Return the [x, y] coordinate for the center point of the cell that contains the specified text.  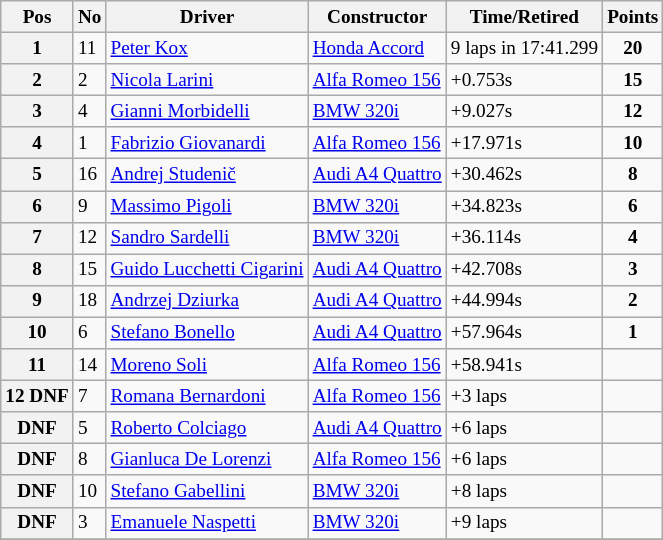
Emanuele Naspetti [207, 523]
Time/Retired [524, 17]
+58.941s [524, 365]
Roberto Colciago [207, 428]
9 laps in 17:41.299 [524, 48]
+9 laps [524, 523]
Constructor [377, 17]
+17.971s [524, 143]
+44.994s [524, 301]
+34.823s [524, 206]
Stefano Bonello [207, 333]
Andrej Studenič [207, 175]
Romana Bernardoni [207, 396]
+8 laps [524, 491]
Points [633, 17]
Andrzej Dziurka [207, 301]
12 DNF [38, 396]
Peter Kox [207, 48]
20 [633, 48]
Guido Lucchetti Cigarini [207, 270]
Moreno Soli [207, 365]
16 [90, 175]
+0.753s [524, 80]
18 [90, 301]
+3 laps [524, 396]
Massimo Pigoli [207, 206]
+36.114s [524, 238]
Nicola Larini [207, 80]
Pos [38, 17]
Driver [207, 17]
Stefano Gabellini [207, 491]
Sandro Sardelli [207, 238]
+57.964s [524, 333]
Gianni Morbidelli [207, 111]
+42.708s [524, 270]
Honda Accord [377, 48]
14 [90, 365]
Gianluca De Lorenzi [207, 460]
No [90, 17]
Fabrizio Giovanardi [207, 143]
+30.462s [524, 175]
+9.027s [524, 111]
